For the text-containing cell, return its midpoint in (X, Y) coordinate format. 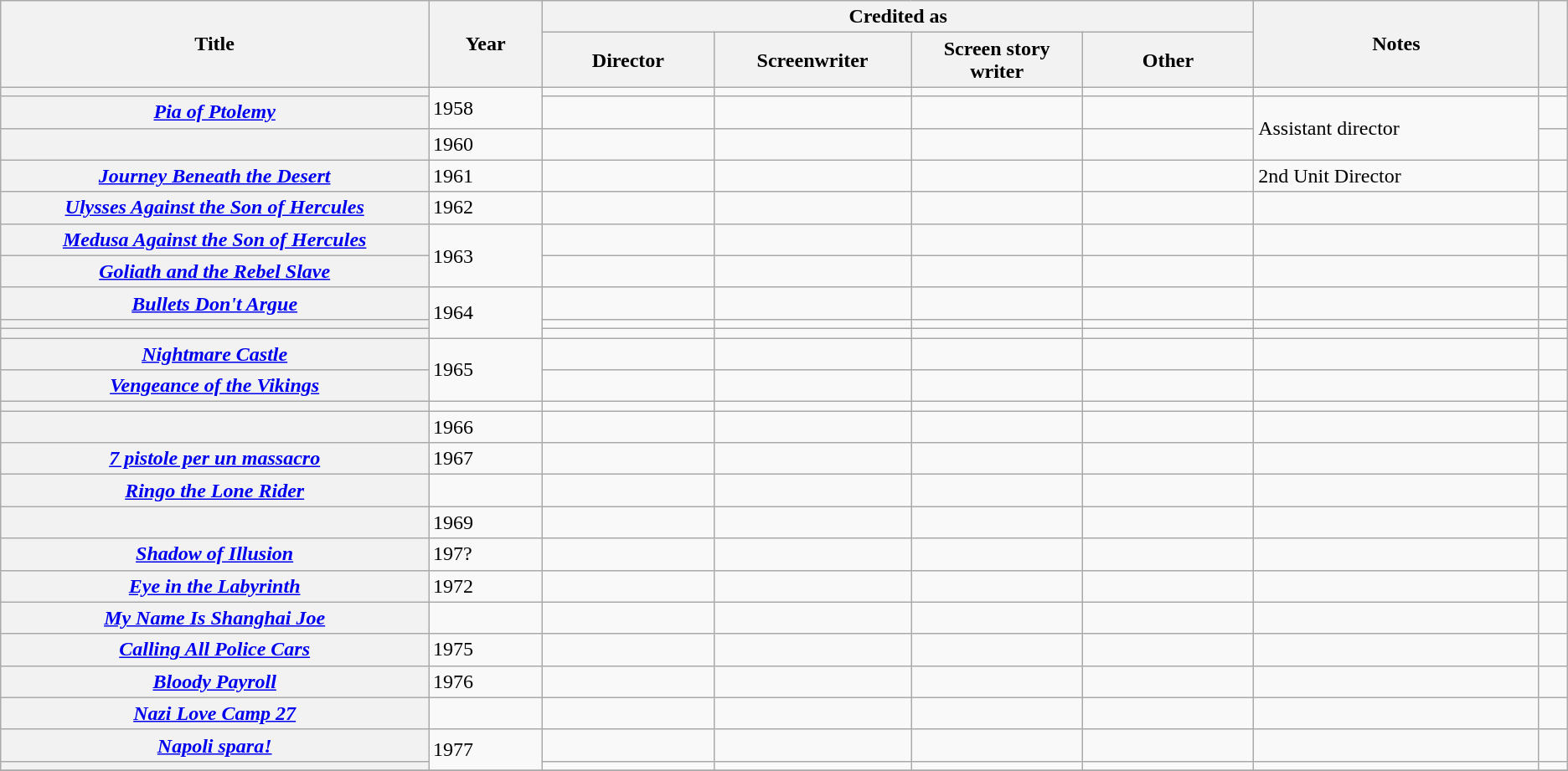
Goliath and the Rebel Slave (214, 271)
Screenwriter (812, 60)
Year (486, 44)
1961 (486, 176)
Title (214, 44)
Ringo the Lone Rider (214, 491)
Bloody Payroll (214, 681)
197? (486, 554)
Medusa Against the Son of Hercules (214, 239)
Notes (1396, 44)
Assistant director (1396, 128)
1972 (486, 586)
1958 (486, 107)
Eye in the Labyrinth (214, 586)
1963 (486, 255)
1965 (486, 370)
Pia of Ptolemy (214, 112)
1967 (486, 459)
1960 (486, 144)
1977 (486, 750)
Napoli spara! (214, 745)
Calling All Police Cars (214, 650)
Ulysses Against the Son of Hercules (214, 208)
2nd Unit Director (1396, 176)
Nightmare Castle (214, 354)
Vengeance of the Vikings (214, 386)
7 pistole per un massacro (214, 459)
1969 (486, 522)
1962 (486, 208)
Shadow of Illusion (214, 554)
Credited as (898, 17)
Nazi Love Camp 27 (214, 713)
Journey Beneath the Desert (214, 176)
1966 (486, 427)
Director (628, 60)
My Name Is Shanghai Joe (214, 618)
Other (1168, 60)
Bullets Don't Argue (214, 303)
1976 (486, 681)
Screen story writer (997, 60)
1964 (486, 312)
1975 (486, 650)
